Search for the cell housing the specified text and yield its [x, y] center coordinate. 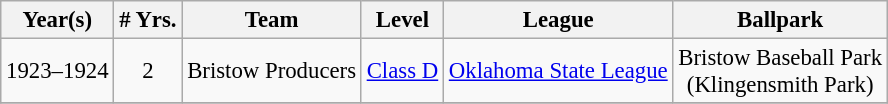
Bristow Baseball Park(Klingensmith Park) [780, 72]
Team [272, 20]
Year(s) [58, 20]
Class D [402, 72]
Ballpark [780, 20]
Level [402, 20]
2 [148, 72]
League [558, 20]
# Yrs. [148, 20]
Bristow Producers [272, 72]
Oklahoma State League [558, 72]
1923–1924 [58, 72]
